Provide the [x, y] coordinate of the cell's center where the given text is located.  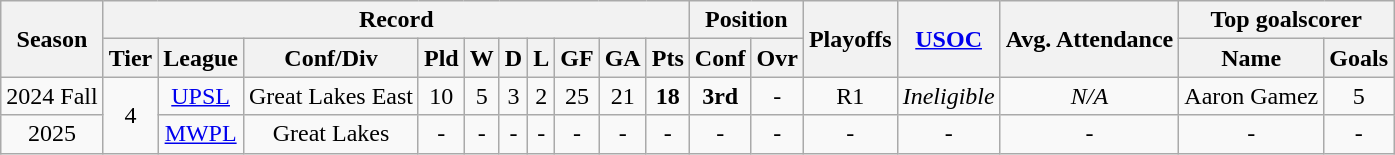
Ineligible [948, 96]
Goals [1359, 58]
MWPL [201, 134]
Record [396, 20]
Tier [130, 58]
Conf/Div [330, 58]
Top goalscorer [1286, 20]
3rd [720, 96]
D [513, 58]
Name [1252, 58]
4 [130, 115]
Season [52, 39]
W [482, 58]
21 [622, 96]
UPSL [201, 96]
Great Lakes [330, 134]
Ovr [777, 58]
Playoffs [850, 39]
2 [542, 96]
18 [668, 96]
GF [577, 58]
10 [441, 96]
USOC [948, 39]
Pld [441, 58]
GA [622, 58]
25 [577, 96]
R1 [850, 96]
L [542, 58]
Conf [720, 58]
League [201, 58]
N/A [1090, 96]
Great Lakes East [330, 96]
Position [746, 20]
2024 Fall [52, 96]
2025 [52, 134]
Aaron Gamez [1252, 96]
3 [513, 96]
Avg. Attendance [1090, 39]
Pts [668, 58]
